Scan for the cell matching the given text and deliver its (X, Y) coordinate at center. 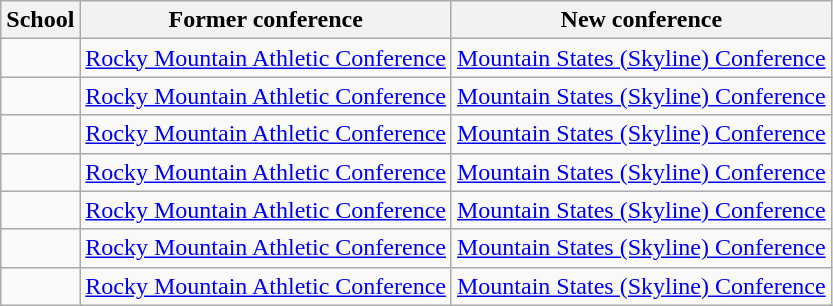
New conference (641, 20)
School (40, 20)
Former conference (266, 20)
